Capture the cell that displays the provided text and extract its (X, Y) central coordinate. 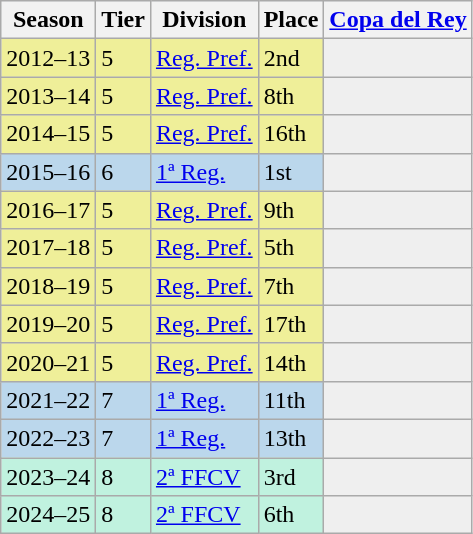
14th (291, 362)
Copa del Rey (398, 20)
Place (291, 20)
6 (124, 172)
5th (291, 248)
2015–16 (48, 172)
8th (291, 96)
9th (291, 210)
2024–25 (48, 515)
2016–17 (48, 210)
2020–21 (48, 362)
2nd (291, 58)
6th (291, 515)
2018–19 (48, 286)
Division (204, 20)
2014–15 (48, 134)
2013–14 (48, 96)
16th (291, 134)
17th (291, 324)
2012–13 (48, 58)
3rd (291, 477)
2017–18 (48, 248)
Tier (124, 20)
1st (291, 172)
Season (48, 20)
2022–23 (48, 438)
2021–22 (48, 400)
7th (291, 286)
2019–20 (48, 324)
2023–24 (48, 477)
13th (291, 438)
11th (291, 400)
